Provide the [X, Y] coordinate of the cell's center where the given text is located.  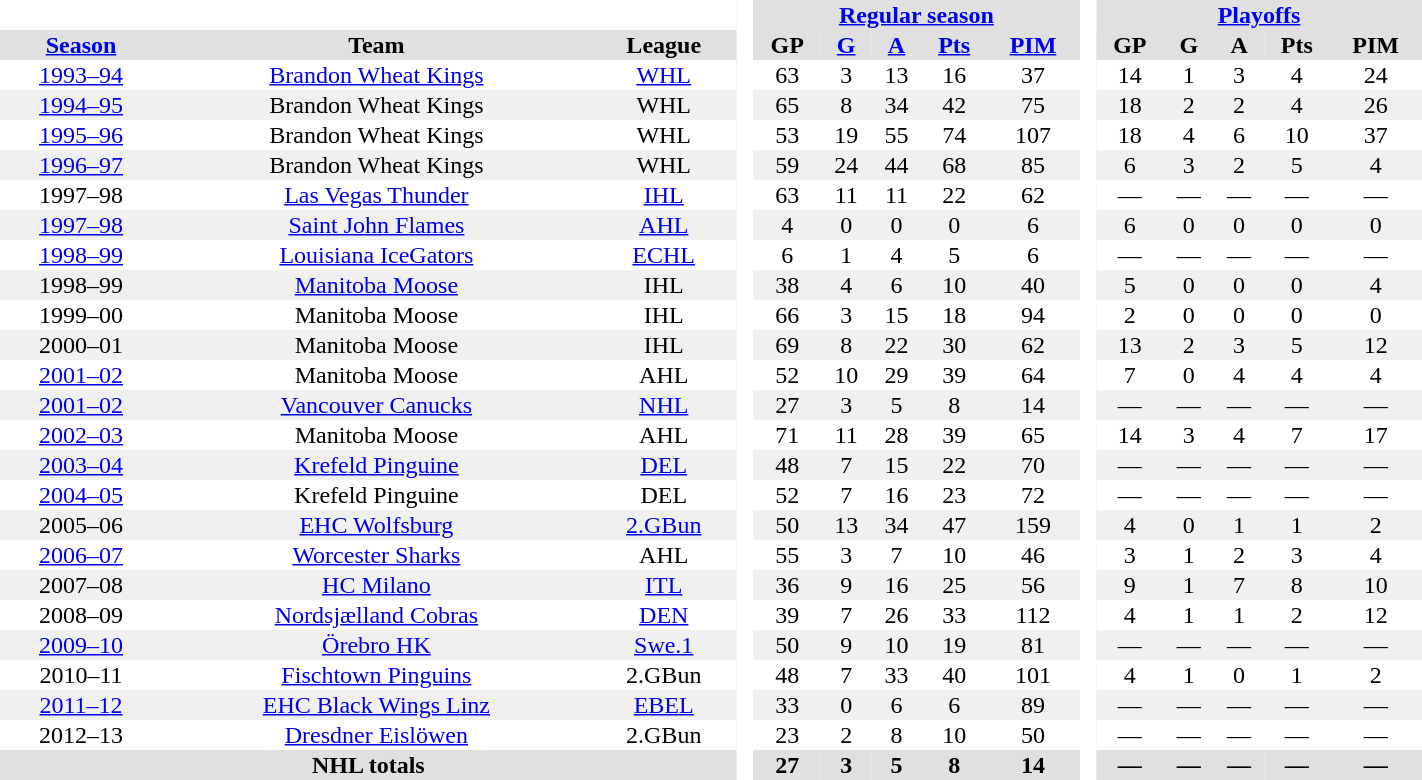
1993–94 [81, 75]
36 [787, 585]
70 [1033, 465]
1996–97 [81, 165]
17 [1376, 435]
68 [954, 165]
2007–08 [81, 585]
Swe.1 [664, 645]
2000–01 [81, 345]
56 [1033, 585]
Fischtown Pinguins [376, 675]
101 [1033, 675]
85 [1033, 165]
Playoffs [1259, 15]
Regular season [916, 15]
2003–04 [81, 465]
League [664, 45]
28 [896, 435]
59 [787, 165]
71 [787, 435]
Saint John Flames [376, 225]
ITL [664, 585]
74 [954, 135]
NHL totals [368, 765]
Nordsjælland Cobras [376, 615]
46 [1033, 555]
38 [787, 285]
2011–12 [81, 705]
75 [1033, 105]
2004–05 [81, 495]
2008–09 [81, 615]
2010–11 [81, 675]
1994–95 [81, 105]
Team [376, 45]
1995–96 [81, 135]
89 [1033, 705]
44 [896, 165]
159 [1033, 525]
112 [1033, 615]
1999–00 [81, 315]
53 [787, 135]
HC Milano [376, 585]
25 [954, 585]
Season [81, 45]
66 [787, 315]
72 [1033, 495]
2012–13 [81, 735]
42 [954, 105]
Dresdner Eislöwen [376, 735]
64 [1033, 375]
30 [954, 345]
2002–03 [81, 435]
Örebro HK [376, 645]
47 [954, 525]
Las Vegas Thunder [376, 195]
81 [1033, 645]
2006–07 [81, 555]
29 [896, 375]
EHC Black Wings Linz [376, 705]
ECHL [664, 255]
Louisiana IceGators [376, 255]
69 [787, 345]
NHL [664, 405]
DEN [664, 615]
94 [1033, 315]
EBEL [664, 705]
2009–10 [81, 645]
107 [1033, 135]
Worcester Sharks [376, 555]
Vancouver Canucks [376, 405]
2005–06 [81, 525]
EHC Wolfsburg [376, 525]
